Search for the cell housing the specified text and yield its (X, Y) center coordinate. 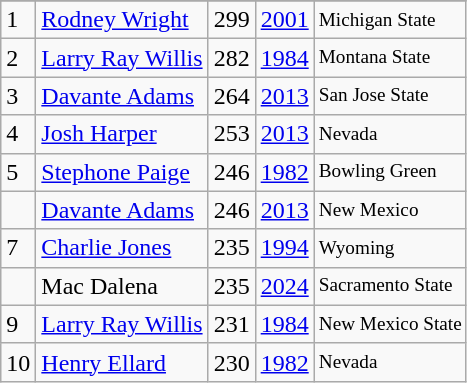
Stephone Paige (122, 172)
Michigan State (390, 20)
230 (232, 362)
Bowling Green (390, 172)
3 (18, 96)
231 (232, 324)
Charlie Jones (122, 248)
4 (18, 134)
1994 (284, 248)
264 (232, 96)
Henry Ellard (122, 362)
Mac Dalena (122, 286)
New Mexico (390, 210)
5 (18, 172)
2024 (284, 286)
253 (232, 134)
10 (18, 362)
299 (232, 20)
San Jose State (390, 96)
Wyoming (390, 248)
282 (232, 58)
2 (18, 58)
1 (18, 20)
9 (18, 324)
Montana State (390, 58)
Rodney Wright (122, 20)
7 (18, 248)
2001 (284, 20)
Josh Harper (122, 134)
New Mexico State (390, 324)
Sacramento State (390, 286)
